Scan for the cell matching the given text and deliver its (X, Y) coordinate at center. 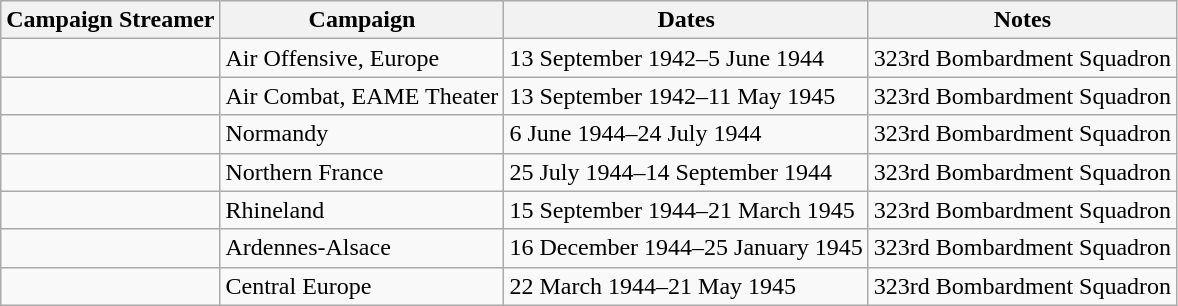
Dates (686, 20)
22 March 1944–21 May 1945 (686, 286)
15 September 1944–21 March 1945 (686, 210)
16 December 1944–25 January 1945 (686, 248)
Notes (1022, 20)
Northern France (362, 172)
Campaign Streamer (110, 20)
Central Europe (362, 286)
Normandy (362, 134)
Air Combat, EAME Theater (362, 96)
13 September 1942–5 June 1944 (686, 58)
6 June 1944–24 July 1944 (686, 134)
Rhineland (362, 210)
13 September 1942–11 May 1945 (686, 96)
Campaign (362, 20)
Air Offensive, Europe (362, 58)
25 July 1944–14 September 1944 (686, 172)
Ardennes-Alsace (362, 248)
